Extract the (x, y) coordinate from the center of the cell holding the provided text.  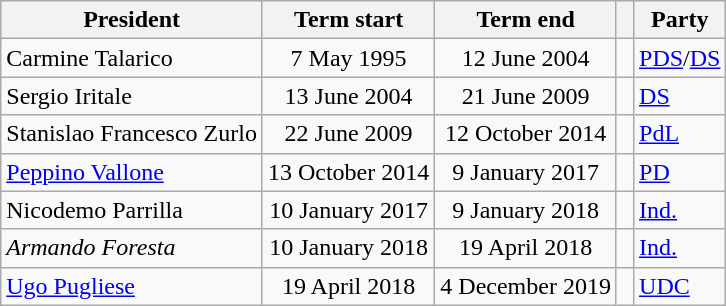
13 June 2004 (348, 96)
Carmine Talarico (132, 58)
7 May 1995 (348, 58)
Term start (348, 20)
Ugo Pugliese (132, 286)
13 October 2014 (348, 172)
12 June 2004 (526, 58)
21 June 2009 (526, 96)
Nicodemo Parrilla (132, 210)
President (132, 20)
PDS/DS (680, 58)
Party (680, 20)
10 January 2017 (348, 210)
UDC (680, 286)
Sergio Iritale (132, 96)
10 January 2018 (348, 248)
4 December 2019 (526, 286)
PdL (680, 134)
Stanislao Francesco Zurlo (132, 134)
9 January 2017 (526, 172)
Term end (526, 20)
9 January 2018 (526, 210)
Armando Foresta (132, 248)
12 October 2014 (526, 134)
PD (680, 172)
22 June 2009 (348, 134)
DS (680, 96)
Peppino Vallone (132, 172)
